Detect which cell encompasses the target text, then output its [X, Y] center coordinate. 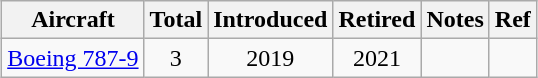
Boeing 787-9 [73, 58]
2021 [377, 58]
2019 [270, 58]
Introduced [270, 20]
Total [176, 20]
Retired [377, 20]
Aircraft [73, 20]
Ref [512, 20]
Notes [455, 20]
3 [176, 58]
